Pinpoint the cell where the given text exists, returning its [x, y] midpoint coordinate. 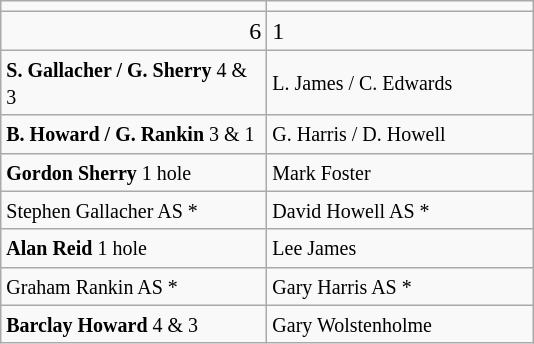
S. Gallacher / G. Sherry 4 & 3 [134, 82]
B. Howard / G. Rankin 3 & 1 [134, 134]
Gary Wolstenholme [400, 324]
Gordon Sherry 1 hole [134, 172]
G. Harris / D. Howell [400, 134]
L. James / C. Edwards [400, 82]
David Howell AS * [400, 210]
Mark Foster [400, 172]
Alan Reid 1 hole [134, 248]
1 [400, 31]
Barclay Howard 4 & 3 [134, 324]
Lee James [400, 248]
6 [134, 31]
Gary Harris AS * [400, 286]
Stephen Gallacher AS * [134, 210]
Graham Rankin AS * [134, 286]
